Search for the cell housing the specified text and yield its (x, y) center coordinate. 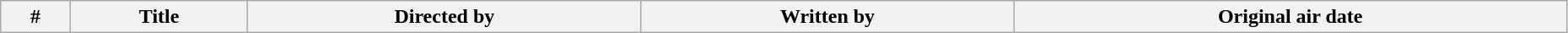
Written by (827, 17)
Title (159, 17)
Directed by (445, 17)
# (35, 17)
Original air date (1291, 17)
